From the cell containing the given text, extract its center point as [x, y] coordinate. 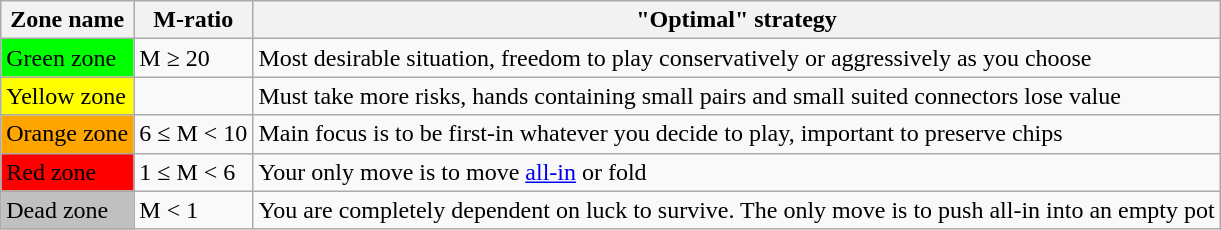
Main focus is to be first-in whatever you decide to play, important to preserve chips [736, 134]
Most desirable situation, freedom to play conservatively or aggressively as you choose [736, 58]
Your only move is to move all-in or fold [736, 172]
Red zone [68, 172]
1 ≤ M < 6 [194, 172]
Must take more risks, hands containing small pairs and small suited connectors lose value [736, 96]
Dead zone [68, 210]
M-ratio [194, 20]
Orange zone [68, 134]
M < 1 [194, 210]
Zone name [68, 20]
"Optimal" strategy [736, 20]
Green zone [68, 58]
Yellow zone [68, 96]
6 ≤ M < 10 [194, 134]
M ≥ 20 [194, 58]
You are completely dependent on luck to survive. The only move is to push all-in into an empty pot [736, 210]
